Find where the given text appears and provide that cell's center as (X, Y) coordinate. 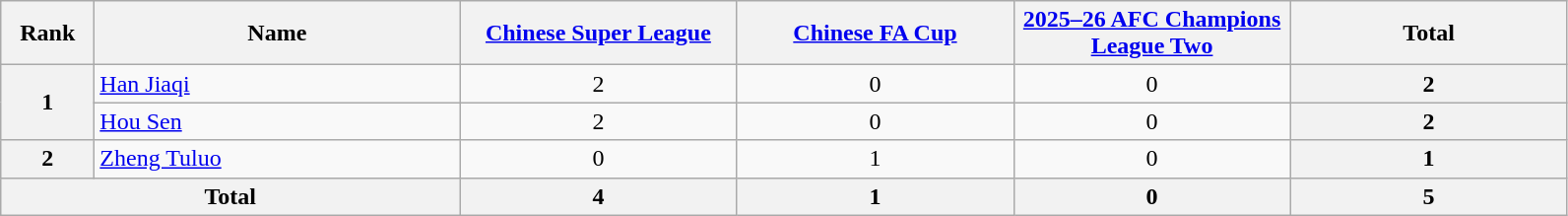
Chinese Super League (599, 34)
Hou Sen (278, 121)
Zheng Tuluo (278, 159)
Han Jiaqi (278, 84)
Chinese FA Cup (875, 34)
Name (278, 34)
2025–26 AFC Champions League Two (1152, 34)
5 (1428, 196)
4 (599, 196)
Rank (47, 34)
